Return (x, y) of the center of cell containing provided text 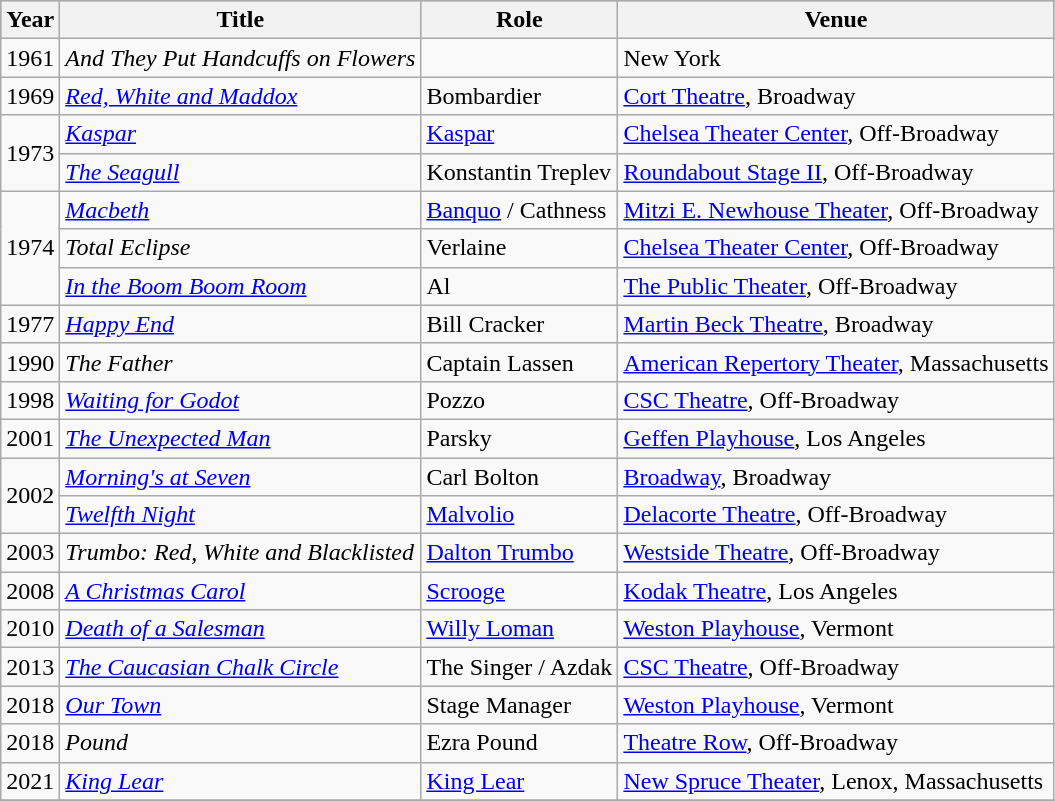
Bill Cracker (520, 324)
New York (836, 58)
Our Town (240, 705)
1998 (30, 400)
Title (240, 20)
New Spruce Theater, Lenox, Massachusetts (836, 781)
Pozzo (520, 400)
2010 (30, 629)
1974 (30, 248)
Macbeth (240, 210)
1977 (30, 324)
Roundabout Stage II, Off-Broadway (836, 172)
A Christmas Carol (240, 591)
1990 (30, 362)
Willy Loman (520, 629)
Year (30, 20)
Waiting for Godot (240, 400)
Delacorte Theatre, Off-Broadway (836, 515)
Red, White and Maddox (240, 96)
2021 (30, 781)
Total Eclipse (240, 248)
The Unexpected Man (240, 438)
Venue (836, 20)
Cort Theatre, Broadway (836, 96)
Death of a Salesman (240, 629)
2002 (30, 496)
1973 (30, 153)
Pound (240, 743)
And They Put Handcuffs on Flowers (240, 58)
Mitzi E. Newhouse Theater, Off-Broadway (836, 210)
Captain Lassen (520, 362)
Role (520, 20)
Al (520, 286)
The Seagull (240, 172)
The Public Theater, Off-Broadway (836, 286)
In the Boom Boom Room (240, 286)
Stage Manager (520, 705)
Happy End (240, 324)
2008 (30, 591)
1969 (30, 96)
Banquo / Cathness (520, 210)
The Father (240, 362)
Trumbo: Red, White and Blacklisted (240, 553)
2013 (30, 667)
Martin Beck Theatre, Broadway (836, 324)
Scrooge (520, 591)
Twelfth Night (240, 515)
The Caucasian Chalk Circle (240, 667)
American Repertory Theater, Massachusetts (836, 362)
2003 (30, 553)
The Singer / Azdak (520, 667)
2001 (30, 438)
Konstantin Treplev (520, 172)
Geffen Playhouse, Los Angeles (836, 438)
Kodak Theatre, Los Angeles (836, 591)
Broadway, Broadway (836, 477)
Morning's at Seven (240, 477)
1961 (30, 58)
Verlaine (520, 248)
Dalton Trumbo (520, 553)
Carl Bolton (520, 477)
Malvolio (520, 515)
Parsky (520, 438)
Westside Theatre, Off-Broadway (836, 553)
Theatre Row, Off-Broadway (836, 743)
Ezra Pound (520, 743)
Bombardier (520, 96)
